Extract the (X, Y) coordinate from the center of the cell holding the provided text.  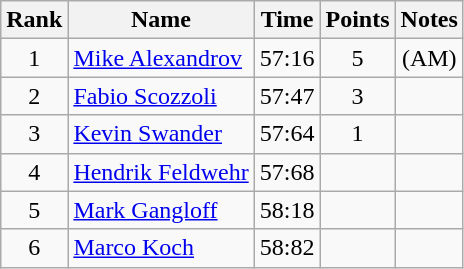
57:64 (287, 134)
Fabio Scozzoli (161, 96)
6 (34, 248)
Points (358, 20)
Mark Gangloff (161, 210)
Kevin Swander (161, 134)
57:16 (287, 58)
Mike Alexandrov (161, 58)
2 (34, 96)
Time (287, 20)
Name (161, 20)
Rank (34, 20)
58:82 (287, 248)
4 (34, 172)
(AM) (429, 58)
57:47 (287, 96)
Notes (429, 20)
Marco Koch (161, 248)
58:18 (287, 210)
57:68 (287, 172)
Hendrik Feldwehr (161, 172)
